From the cell containing the given text, extract its center point as [x, y] coordinate. 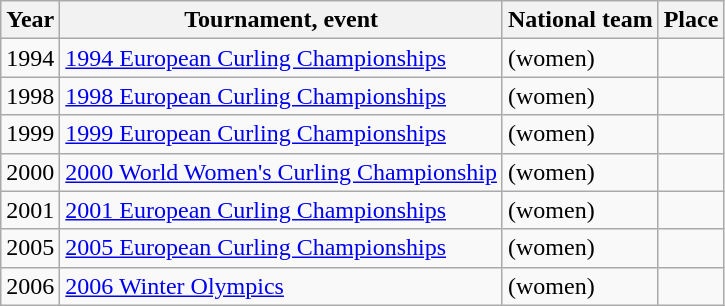
1998 European Curling Championships [282, 96]
1994 [30, 58]
1998 [30, 96]
2006 Winter Olympics [282, 286]
National team [580, 20]
Tournament, event [282, 20]
Place [691, 20]
2000 [30, 172]
2005 [30, 248]
2000 World Women's Curling Championship [282, 172]
2006 [30, 286]
1994 European Curling Championships [282, 58]
1999 [30, 134]
1999 European Curling Championships [282, 134]
Year [30, 20]
2001 European Curling Championships [282, 210]
2001 [30, 210]
2005 European Curling Championships [282, 248]
